Find where the given text appears and provide that cell's center as (X, Y) coordinate. 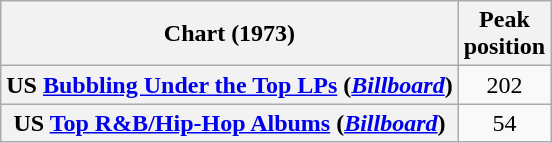
202 (504, 85)
US Bubbling Under the Top LPs (Billboard) (230, 85)
54 (504, 123)
Peakposition (504, 34)
US Top R&B/Hip-Hop Albums (Billboard) (230, 123)
Chart (1973) (230, 34)
